Pinpoint the cell where the given text exists, returning its (X, Y) midpoint coordinate. 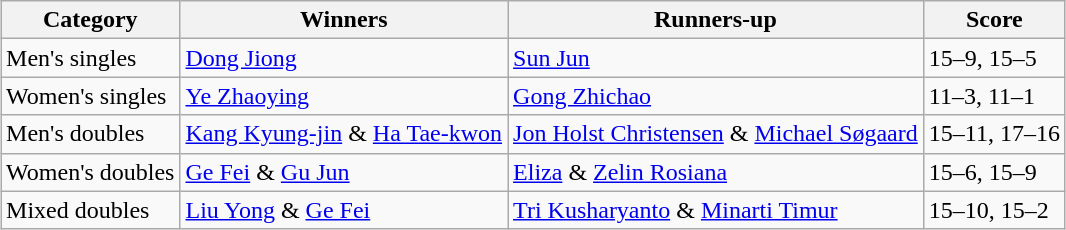
Category (90, 20)
Dong Jiong (344, 58)
15–6, 15–9 (994, 172)
Men's singles (90, 58)
Liu Yong & Ge Fei (344, 210)
Tri Kusharyanto & Minarti Timur (716, 210)
Eliza & Zelin Rosiana (716, 172)
Men's doubles (90, 134)
Runners-up (716, 20)
11–3, 11–1 (994, 96)
Sun Jun (716, 58)
Winners (344, 20)
15–11, 17–16 (994, 134)
Mixed doubles (90, 210)
Jon Holst Christensen & Michael Søgaard (716, 134)
Kang Kyung-jin & Ha Tae-kwon (344, 134)
15–9, 15–5 (994, 58)
Gong Zhichao (716, 96)
Women's singles (90, 96)
15–10, 15–2 (994, 210)
Score (994, 20)
Ge Fei & Gu Jun (344, 172)
Women's doubles (90, 172)
Ye Zhaoying (344, 96)
